Search for the cell housing the specified text and yield its [x, y] center coordinate. 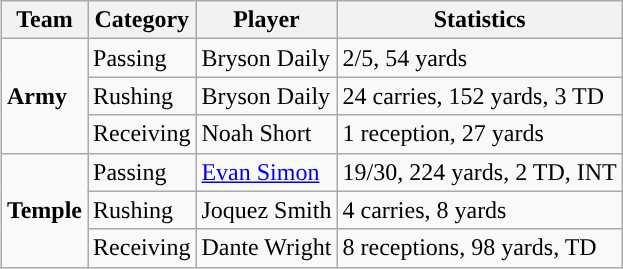
Dante Wright [266, 248]
Player [266, 20]
2/5, 54 yards [480, 58]
Noah Short [266, 134]
Joquez Smith [266, 210]
8 receptions, 98 yards, TD [480, 248]
19/30, 224 yards, 2 TD, INT [480, 172]
Team [44, 20]
Army [44, 96]
Evan Simon [266, 172]
Category [142, 20]
Statistics [480, 20]
24 carries, 152 yards, 3 TD [480, 96]
Temple [44, 210]
1 reception, 27 yards [480, 134]
4 carries, 8 yards [480, 210]
